Locate the cell with the specified text and output its [x, y] center coordinate. 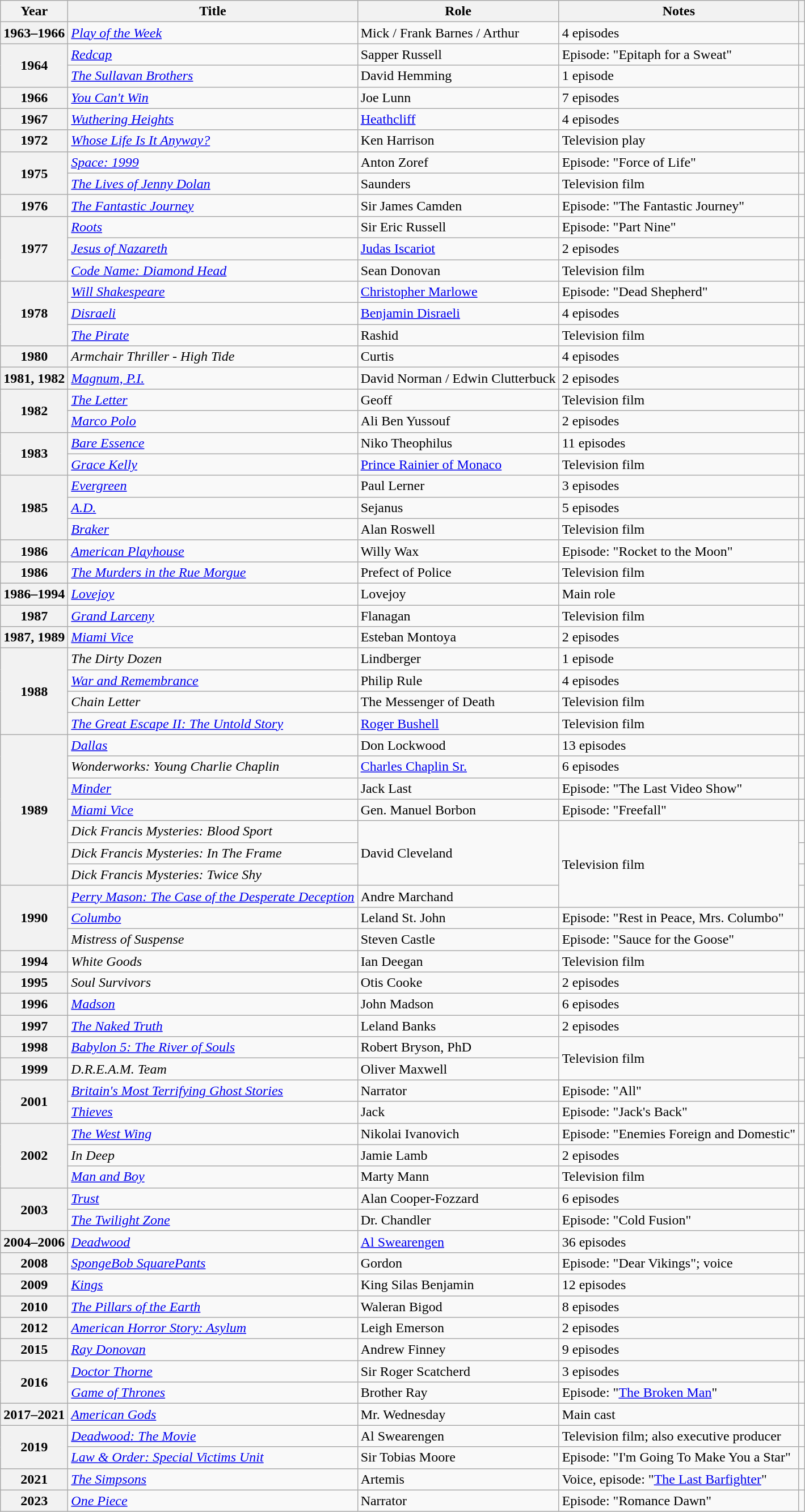
Minder [213, 788]
2003 [34, 1209]
Code Name: Diamond Head [213, 271]
1985 [34, 508]
1998 [34, 1048]
1976 [34, 205]
2009 [34, 1285]
Episode: "I'm Going To Make You a Star" [678, 1458]
2019 [34, 1447]
1964 [34, 65]
Dr. Chandler [458, 1220]
Joe Lunn [458, 98]
Will Shakespeare [213, 292]
American Gods [213, 1414]
Chain Letter [213, 702]
The Pillars of the Earth [213, 1306]
The Sullavan Brothers [213, 76]
King Silas Benjamin [458, 1285]
The Letter [213, 400]
The Simpsons [213, 1479]
Title [213, 11]
Leigh Emerson [458, 1328]
Waleran Bigod [458, 1306]
Saunders [458, 184]
Prince Rainier of Monaco [458, 464]
Steven Castle [458, 939]
1963–1966 [34, 33]
1983 [34, 454]
David Norman / Edwin Clutterbuck [458, 378]
Role [458, 11]
1997 [34, 1026]
1994 [34, 961]
1966 [34, 98]
Deadwood [213, 1241]
Episode: "Dear Vikings"; voice [678, 1263]
Redcap [213, 54]
Episode: "Epitaph for a Sweat" [678, 54]
Episode: "Sauce for the Goose" [678, 939]
Oliver Maxwell [458, 1069]
2002 [34, 1155]
Whose Life Is It Anyway? [213, 141]
SpongeBob SquarePants [213, 1263]
Andrew Finney [458, 1350]
Doctor Thorne [213, 1371]
Prefect of Police [458, 572]
Ken Harrison [458, 141]
1980 [34, 357]
Play of the Week [213, 33]
7 episodes [678, 98]
Robert Bryson, PhD [458, 1048]
36 episodes [678, 1241]
Judas Iscariot [458, 248]
1975 [34, 173]
Mistress of Suspense [213, 939]
1978 [34, 314]
Otis Cooke [458, 983]
1990 [34, 918]
Dallas [213, 745]
The Lives of Jenny Dolan [213, 184]
The Dirty Dozen [213, 659]
D.R.E.A.M. Team [213, 1069]
Episode: "Dead Shepherd" [678, 292]
Perry Mason: The Case of the Desperate Deception [213, 896]
Law & Order: Special Victims Unit [213, 1458]
One Piece [213, 1501]
1972 [34, 141]
The Great Escape II: The Untold Story [213, 724]
Anton Zoref [458, 162]
2015 [34, 1350]
Esteban Montoya [458, 637]
Braker [213, 529]
The Fantastic Journey [213, 205]
1999 [34, 1069]
Alan Roswell [458, 529]
The Pirate [213, 335]
John Madson [458, 1004]
You Can't Win [213, 98]
David Cleveland [458, 853]
Episode: "Part Nine" [678, 227]
1987 [34, 615]
Ali Ben Yussouf [458, 421]
Dick Francis Mysteries: Blood Sport [213, 831]
1967 [34, 119]
2008 [34, 1263]
Bare Essence [213, 443]
Nikolai Ivanovich [458, 1134]
Rashid [458, 335]
1986–1994 [34, 594]
Sir Tobias Moore [458, 1458]
2016 [34, 1382]
Ray Donovan [213, 1350]
5 episodes [678, 508]
1977 [34, 248]
The Messenger of Death [458, 702]
Britain's Most Terrifying Ghost Stories [213, 1091]
The West Wing [213, 1134]
Alan Cooper-Fozzard [458, 1198]
David Hemming [458, 76]
Flanagan [458, 615]
Dick Francis Mysteries: In The Frame [213, 853]
Game of Thrones [213, 1393]
Episode: "Rocket to the Moon" [678, 551]
Man and Boy [213, 1177]
Charles Chaplin Sr. [458, 767]
Main role [678, 594]
Columbo [213, 918]
Sejanus [458, 508]
1981, 1982 [34, 378]
Marty Mann [458, 1177]
Episode: "Enemies Foreign and Domestic" [678, 1134]
Deadwood: The Movie [213, 1436]
Christopher Marlowe [458, 292]
Sean Donovan [458, 271]
Sir Roger Scatcherd [458, 1371]
In Deep [213, 1155]
Episode: "The Fantastic Journey" [678, 205]
Episode: "Rest in Peace, Mrs. Columbo" [678, 918]
Episode: "Romance Dawn" [678, 1501]
12 episodes [678, 1285]
Grand Larceny [213, 615]
Gen. Manuel Borbon [458, 810]
Willy Wax [458, 551]
2004–2006 [34, 1241]
A.D. [213, 508]
1988 [34, 691]
Main cast [678, 1414]
Space: 1999 [213, 162]
Episode: "Jack's Back" [678, 1112]
Armchair Thriller - High Tide [213, 357]
Sir Eric Russell [458, 227]
Soul Survivors [213, 983]
Disraeli [213, 314]
The Naked Truth [213, 1026]
1989 [34, 810]
The Murders in the Rue Morgue [213, 572]
Philip Rule [458, 681]
Evergreen [213, 486]
American Horror Story: Asylum [213, 1328]
Sir James Camden [458, 205]
1987, 1989 [34, 637]
Magnum, P.I. [213, 378]
Sapper Russell [458, 54]
1982 [34, 411]
1995 [34, 983]
11 episodes [678, 443]
Paul Lerner [458, 486]
The Twilight Zone [213, 1220]
Episode: "Freefall" [678, 810]
Grace Kelly [213, 464]
Roger Bushell [458, 724]
Jack Last [458, 788]
Jesus of Nazareth [213, 248]
Lindberger [458, 659]
War and Remembrance [213, 681]
Andre Marchand [458, 896]
13 episodes [678, 745]
Heathcliff [458, 119]
Thieves [213, 1112]
Wuthering Heights [213, 119]
Year [34, 11]
Mr. Wednesday [458, 1414]
Gordon [458, 1263]
Mick / Frank Barnes / Arthur [458, 33]
White Goods [213, 961]
2017–2021 [34, 1414]
Don Lockwood [458, 745]
Television film; also executive producer [678, 1436]
Geoff [458, 400]
1996 [34, 1004]
Jack [458, 1112]
Artemis [458, 1479]
2012 [34, 1328]
Television play [678, 141]
Kings [213, 1285]
2001 [34, 1101]
Jamie Lamb [458, 1155]
Episode: "All" [678, 1091]
Leland St. John [458, 918]
Madson [213, 1004]
Episode: "The Last Video Show" [678, 788]
Ian Deegan [458, 961]
Curtis [458, 357]
Episode: "The Broken Man" [678, 1393]
Babylon 5: The River of Souls [213, 1048]
8 episodes [678, 1306]
Marco Polo [213, 421]
Leland Banks [458, 1026]
2021 [34, 1479]
2010 [34, 1306]
Wonderworks: Young Charlie Chaplin [213, 767]
9 episodes [678, 1350]
Voice, episode: "The Last Barfighter" [678, 1479]
Brother Ray [458, 1393]
Niko Theophilus [458, 443]
Dick Francis Mysteries: Twice Shy [213, 875]
Episode: "Force of Life" [678, 162]
Episode: "Cold Fusion" [678, 1220]
Trust [213, 1198]
Roots [213, 227]
2023 [34, 1501]
Notes [678, 11]
Benjamin Disraeli [458, 314]
American Playhouse [213, 551]
